Find where the given text appears and provide that cell's center as [x, y] coordinate. 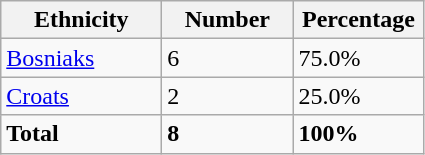
Bosniaks [82, 58]
Croats [82, 96]
2 [228, 96]
Total [82, 134]
25.0% [358, 96]
6 [228, 58]
100% [358, 134]
Number [228, 20]
Percentage [358, 20]
8 [228, 134]
75.0% [358, 58]
Ethnicity [82, 20]
